Scan for the cell matching the given text and deliver its (x, y) coordinate at center. 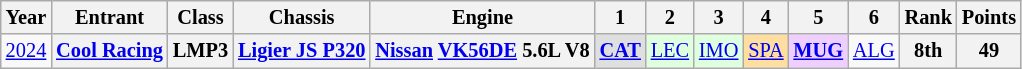
Engine (482, 17)
8th (928, 51)
49 (989, 51)
4 (766, 17)
2024 (26, 51)
CAT (620, 51)
MUG (819, 51)
Points (989, 17)
Rank (928, 17)
3 (718, 17)
LEC (670, 51)
5 (819, 17)
Cool Racing (110, 51)
ALG (874, 51)
Entrant (110, 17)
Chassis (302, 17)
6 (874, 17)
1 (620, 17)
LMP3 (200, 51)
Ligier JS P320 (302, 51)
SPA (766, 51)
Class (200, 17)
Nissan VK56DE 5.6L V8 (482, 51)
Year (26, 17)
2 (670, 17)
IMO (718, 51)
